Output the [X, Y] coordinate of the center of the cell containing the given text.  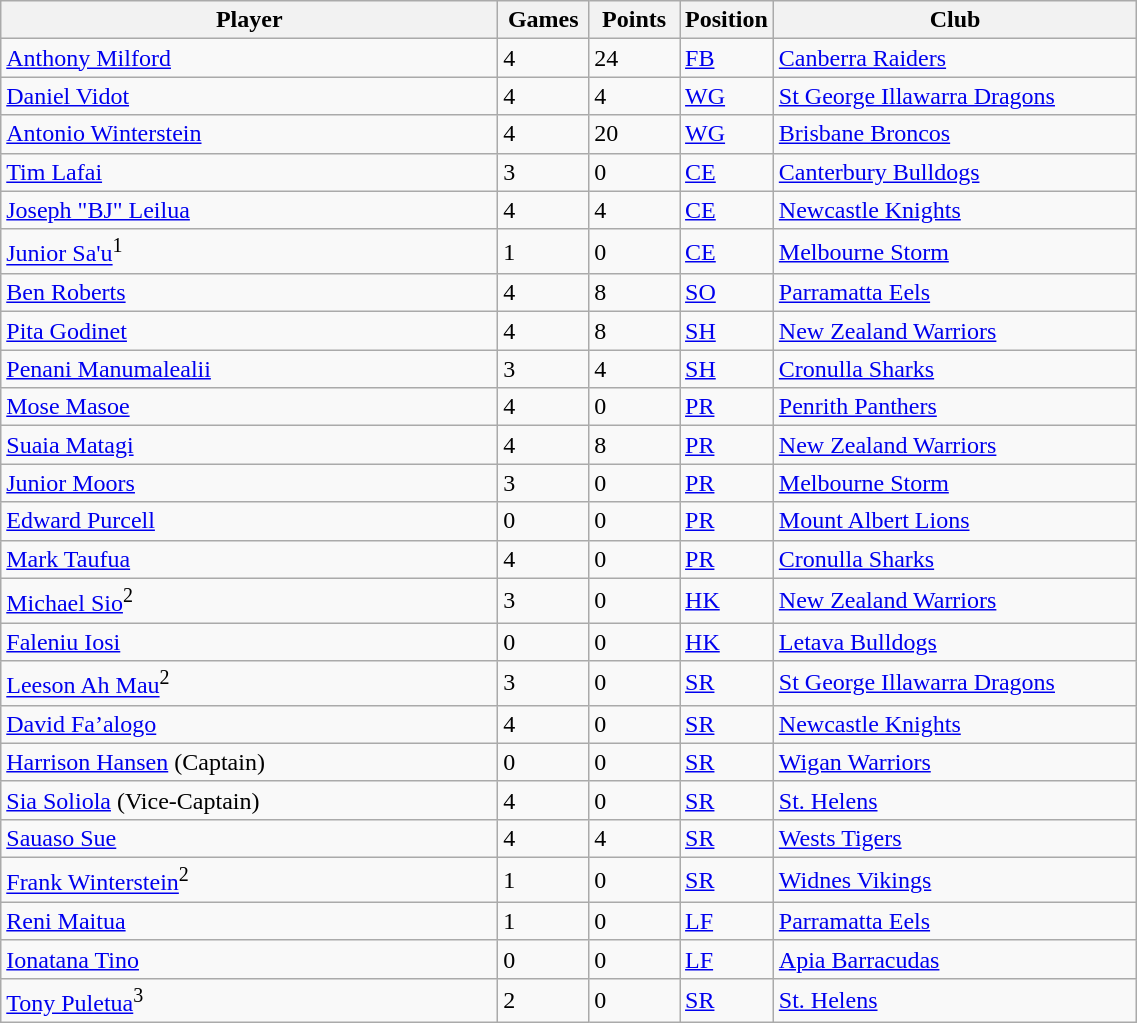
Ionatana Tino [250, 959]
Canberra Raiders [955, 58]
Suaia Matagi [250, 445]
Frank Winterstein2 [250, 880]
Joseph "BJ" Leilua [250, 210]
Mount Albert Lions [955, 521]
Apia Barracudas [955, 959]
Reni Maitua [250, 921]
Antonio Winterstein [250, 134]
Brisbane Broncos [955, 134]
Games [544, 20]
SO [727, 293]
Mose Masoe [250, 407]
Faleniu Iosi [250, 642]
Edward Purcell [250, 521]
2 [544, 1000]
FB [727, 58]
Penani Manumalealii [250, 369]
Leeson Ah Mau2 [250, 684]
Michael Sio2 [250, 600]
Canterbury Bulldogs [955, 172]
Harrison Hansen (Captain) [250, 762]
Tim Lafai [250, 172]
Wests Tigers [955, 839]
Junior Sa'u1 [250, 252]
David Fa’alogo [250, 724]
Player [250, 20]
Daniel Vidot [250, 96]
Ben Roberts [250, 293]
Junior Moors [250, 483]
Position [727, 20]
24 [634, 58]
20 [634, 134]
Penrith Panthers [955, 407]
Sauaso Sue [250, 839]
Points [634, 20]
Sia Soliola (Vice-Captain) [250, 800]
Widnes Vikings [955, 880]
Letava Bulldogs [955, 642]
Tony Puletua3 [250, 1000]
Club [955, 20]
Wigan Warriors [955, 762]
Mark Taufua [250, 559]
Anthony Milford [250, 58]
Pita Godinet [250, 331]
